Return the [X, Y] coordinate for the center point of the cell that contains the specified text.  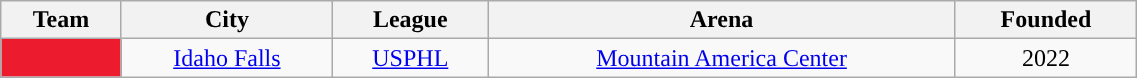
2022 [1046, 58]
Team [62, 20]
Idaho Falls [226, 58]
Founded [1046, 20]
City [226, 20]
Mountain America Center [722, 58]
League [410, 20]
USPHL [410, 58]
Arena [722, 20]
